For the text-containing cell, return its midpoint in (X, Y) coordinate format. 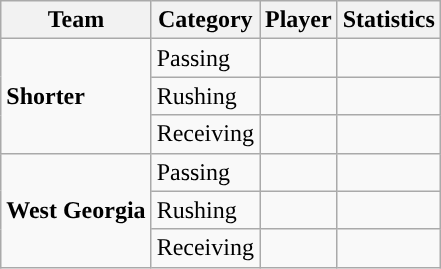
Team (76, 20)
Statistics (388, 20)
Player (299, 20)
West Georgia (76, 210)
Category (205, 20)
Shorter (76, 96)
